Capture the cell that displays the provided text and extract its [x, y] central coordinate. 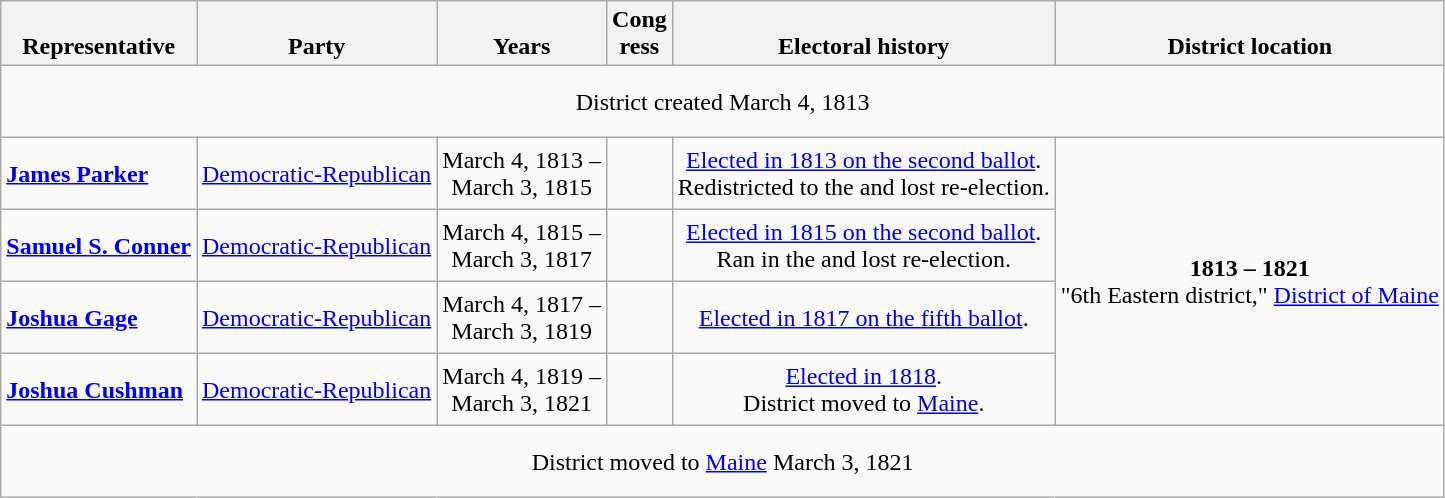
Samuel S. Conner [99, 246]
Elected in 1818.District moved to Maine. [864, 390]
Elected in 1815 on the second ballot.Ran in the and lost re-election. [864, 246]
March 4, 1815 –March 3, 1817 [522, 246]
Elected in 1813 on the second ballot.Redistricted to the and lost re-election. [864, 174]
James Parker [99, 174]
Congress [640, 34]
Years [522, 34]
Joshua Gage [99, 318]
Joshua Cushman [99, 390]
Party [316, 34]
Representative [99, 34]
District moved to Maine March 3, 1821 [723, 462]
Elected in 1817 on the fifth ballot. [864, 318]
1813 – 1821"6th Eastern district," District of Maine [1250, 282]
District location [1250, 34]
District created March 4, 1813 [723, 102]
March 4, 1819 –March 3, 1821 [522, 390]
Electoral history [864, 34]
March 4, 1813 –March 3, 1815 [522, 174]
March 4, 1817 –March 3, 1819 [522, 318]
